Identify which cell holds the provided text, then report its (x, y) central coordinate. 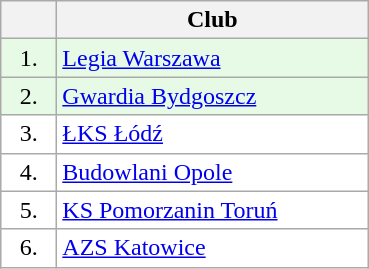
ŁKS Łódź (212, 134)
Club (212, 20)
AZS Katowice (212, 248)
6. (29, 248)
4. (29, 172)
Legia Warszawa (212, 58)
Budowlani Opole (212, 172)
Gwardia Bydgoszcz (212, 96)
1. (29, 58)
5. (29, 210)
KS Pomorzanin Toruń (212, 210)
2. (29, 96)
3. (29, 134)
